Detect which cell encompasses the target text, then output its [X, Y] center coordinate. 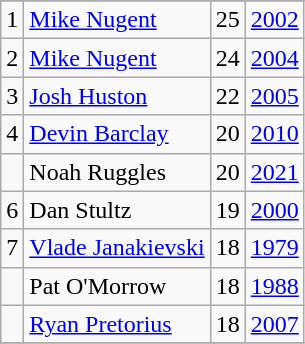
Josh Huston [117, 96]
2 [12, 58]
Devin Barclay [117, 134]
6 [12, 210]
Vlade Janakievski [117, 248]
1988 [274, 286]
25 [228, 20]
2021 [274, 172]
2010 [274, 134]
Ryan Pretorius [117, 324]
7 [12, 248]
Pat O'Morrow [117, 286]
Noah Ruggles [117, 172]
2004 [274, 58]
19 [228, 210]
2002 [274, 20]
Dan Stultz [117, 210]
22 [228, 96]
2000 [274, 210]
24 [228, 58]
1 [12, 20]
2005 [274, 96]
1979 [274, 248]
2007 [274, 324]
4 [12, 134]
3 [12, 96]
